Identify which cell holds the provided text, then report its (x, y) central coordinate. 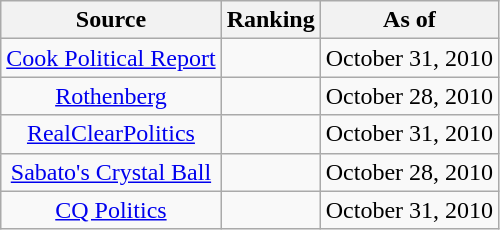
Source (111, 20)
Cook Political Report (111, 58)
As of (409, 20)
Ranking (270, 20)
Sabato's Crystal Ball (111, 172)
CQ Politics (111, 210)
Rothenberg (111, 96)
RealClearPolitics (111, 134)
